Identify which cell holds the provided text, then report its [x, y] central coordinate. 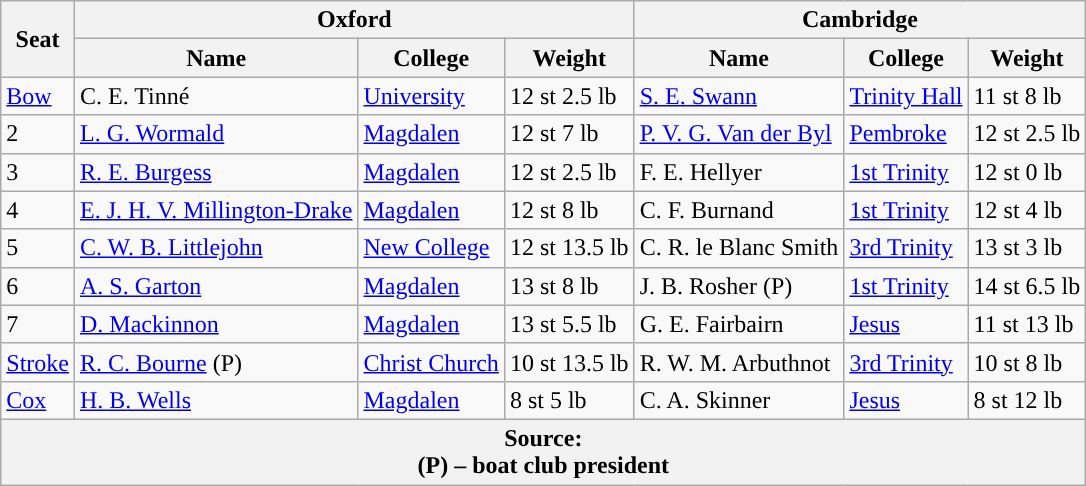
Source:(P) – boat club president [544, 452]
Cambridge [860, 20]
11 st 8 lb [1027, 96]
7 [38, 324]
Pembroke [906, 134]
Christ Church [431, 362]
E. J. H. V. Millington-Drake [216, 210]
R. W. M. Arbuthnot [739, 362]
12 st 13.5 lb [569, 248]
S. E. Swann [739, 96]
6 [38, 286]
Stroke [38, 362]
8 st 12 lb [1027, 400]
13 st 8 lb [569, 286]
10 st 8 lb [1027, 362]
8 st 5 lb [569, 400]
C. R. le Blanc Smith [739, 248]
3 [38, 172]
J. B. Rosher (P) [739, 286]
14 st 6.5 lb [1027, 286]
C. F. Burnand [739, 210]
New College [431, 248]
12 st 4 lb [1027, 210]
F. E. Hellyer [739, 172]
C. W. B. Littlejohn [216, 248]
12 st 8 lb [569, 210]
Seat [38, 39]
H. B. Wells [216, 400]
12 st 7 lb [569, 134]
Oxford [354, 20]
4 [38, 210]
R. E. Burgess [216, 172]
11 st 13 lb [1027, 324]
L. G. Wormald [216, 134]
13 st 5.5 lb [569, 324]
D. Mackinnon [216, 324]
Cox [38, 400]
University [431, 96]
13 st 3 lb [1027, 248]
C. A. Skinner [739, 400]
R. C. Bourne (P) [216, 362]
P. V. G. Van der Byl [739, 134]
10 st 13.5 lb [569, 362]
2 [38, 134]
C. E. Tinné [216, 96]
Bow [38, 96]
G. E. Fairbairn [739, 324]
12 st 0 lb [1027, 172]
A. S. Garton [216, 286]
Trinity Hall [906, 96]
5 [38, 248]
